Detect which cell encompasses the target text, then output its (X, Y) center coordinate. 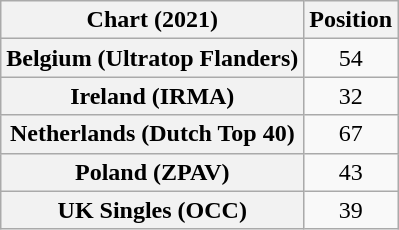
Netherlands (Dutch Top 40) (152, 134)
Position (351, 20)
32 (351, 96)
Ireland (IRMA) (152, 96)
Poland (ZPAV) (152, 172)
67 (351, 134)
UK Singles (OCC) (152, 210)
Chart (2021) (152, 20)
Belgium (Ultratop Flanders) (152, 58)
43 (351, 172)
39 (351, 210)
54 (351, 58)
